Return the [X, Y] coordinate for the center point of the cell that contains the specified text.  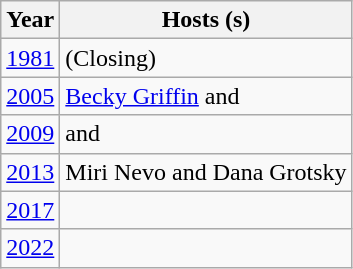
1981 [30, 58]
Year [30, 20]
Becky Griffin and [206, 96]
2009 [30, 134]
2017 [30, 210]
2022 [30, 248]
(Closing) [206, 58]
2005 [30, 96]
Miri Nevo and Dana Grotsky [206, 172]
2013 [30, 172]
and [206, 134]
Hosts (s) [206, 20]
